Scan for the cell matching the given text and deliver its (x, y) coordinate at center. 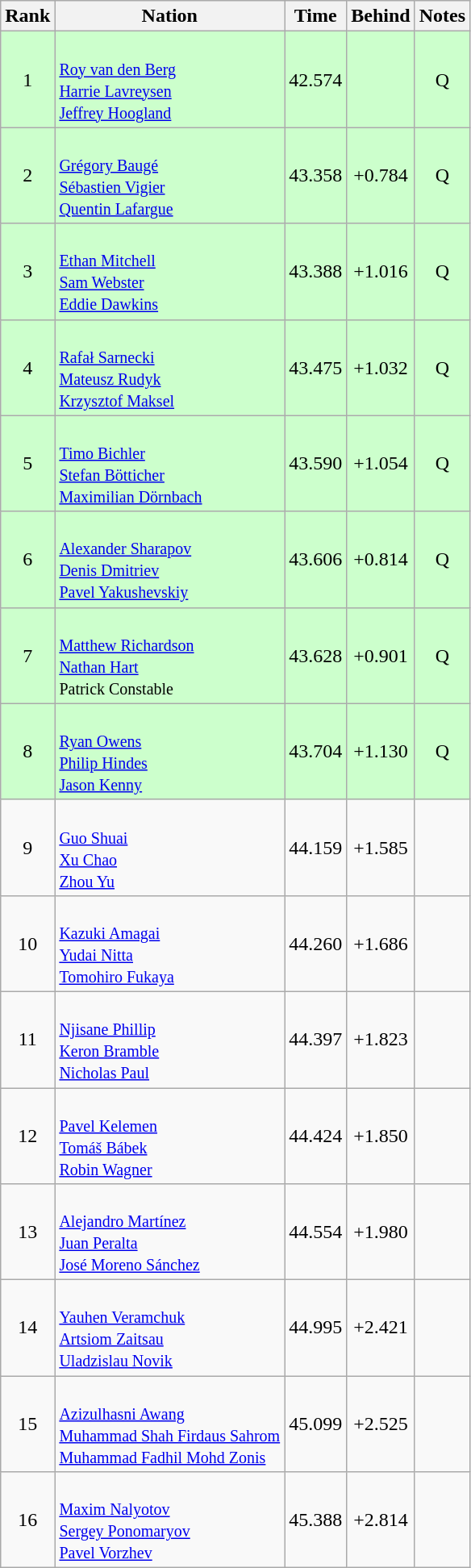
43.388 (316, 271)
+2.814 (381, 1520)
+2.421 (381, 1328)
8 (27, 752)
Rafał SarneckiMateusz RudykKrzysztof Maksel (169, 368)
14 (27, 1328)
Azizulhasni AwangMuhammad Shah Firdaus SahromMuhammad Fadhil Mohd Zonis (169, 1424)
2 (27, 176)
44.554 (316, 1232)
Ryan OwensPhilip HindesJason Kenny (169, 752)
1 (27, 79)
+1.980 (381, 1232)
Time (316, 16)
44.159 (316, 847)
Ethan MitchellSam WebsterEddie Dawkins (169, 271)
Matthew RichardsonNathan HartPatrick Constable (169, 655)
Pavel KelemenTomáš BábekRobin Wagner (169, 1136)
+1.850 (381, 1136)
44.995 (316, 1328)
Alexander SharapovDenis Dmitriev Pavel Yakushevskiy (169, 560)
Roy van den BergHarrie LavreysenJeffrey Hoogland (169, 79)
+1.823 (381, 1039)
+0.814 (381, 560)
Njisane PhillipKeron BrambleNicholas Paul (169, 1039)
44.397 (316, 1039)
5 (27, 463)
+1.585 (381, 847)
43.590 (316, 463)
Timo BichlerStefan BötticherMaximilian Dörnbach (169, 463)
Maxim NalyotovSergey PonomaryovPavel Vorzhev (169, 1520)
44.424 (316, 1136)
+1.032 (381, 368)
Grégory BaugéSébastien VigierQuentin Lafargue (169, 176)
3 (27, 271)
Behind (381, 16)
11 (27, 1039)
43.606 (316, 560)
Alejandro MartínezJuan PeraltaJosé Moreno Sánchez (169, 1232)
42.574 (316, 79)
+0.784 (381, 176)
Yauhen VeramchukArtsiom ZaitsauUladzislau Novik (169, 1328)
Notes (442, 16)
10 (27, 944)
13 (27, 1232)
45.388 (316, 1520)
4 (27, 368)
16 (27, 1520)
+1.686 (381, 944)
+0.901 (381, 655)
+1.130 (381, 752)
7 (27, 655)
44.260 (316, 944)
Nation (169, 16)
+2.525 (381, 1424)
6 (27, 560)
43.358 (316, 176)
+1.054 (381, 463)
43.704 (316, 752)
15 (27, 1424)
Kazuki AmagaiYudai NittaTomohiro Fukaya (169, 944)
45.099 (316, 1424)
Rank (27, 16)
12 (27, 1136)
9 (27, 847)
43.475 (316, 368)
Guo ShuaiXu ChaoZhou Yu (169, 847)
43.628 (316, 655)
+1.016 (381, 271)
